Search for the cell housing the specified text and yield its [x, y] center coordinate. 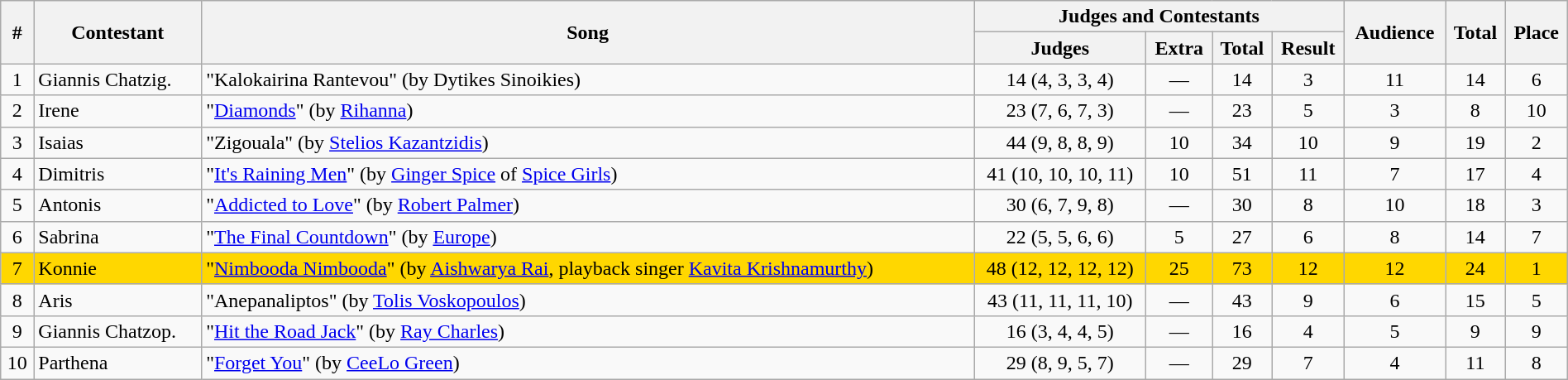
Isaias [117, 142]
Giannis Chatzop. [117, 331]
18 [1475, 205]
14 (4, 3, 3, 4) [1060, 79]
23 (7, 6, 7, 3) [1060, 111]
Result [1308, 48]
34 [1242, 142]
22 (5, 5, 6, 6) [1060, 237]
Song [588, 32]
30 (6, 7, 9, 8) [1060, 205]
24 [1475, 268]
Konnie [117, 268]
17 [1475, 174]
44 (9, 8, 8, 9) [1060, 142]
"Zigouala" (by Stelios Kazantzidis) [588, 142]
30 [1242, 205]
16 (3, 4, 4, 5) [1060, 331]
Sabrina [117, 237]
Judges [1060, 48]
23 [1242, 111]
73 [1242, 268]
"Forget You" (by CeeLo Green) [588, 363]
# [17, 32]
"Hit the Road Jack" (by Ray Charles) [588, 331]
Judges and Contestants [1159, 17]
Giannis Chatzig. [117, 79]
29 [1242, 363]
41 (10, 10, 10, 11) [1060, 174]
27 [1242, 237]
"Addicted to Love" (by Robert Palmer) [588, 205]
"Nimbooda Nimbooda" (by Aishwarya Rai, playback singer Kavita Krishnamurthy) [588, 268]
"Kalokairina Rantevou" (by Dytikes Sinoikies) [588, 79]
Audience [1394, 32]
25 [1179, 268]
43 [1242, 300]
48 (12, 12, 12, 12) [1060, 268]
"It's Raining Men" (by Ginger Spice of Spice Girls) [588, 174]
Antonis [117, 205]
19 [1475, 142]
51 [1242, 174]
16 [1242, 331]
Extra [1179, 48]
29 (8, 9, 5, 7) [1060, 363]
Dimitris [117, 174]
Parthena [117, 363]
15 [1475, 300]
Aris [117, 300]
"The Final Countdown" (by Europe) [588, 237]
Irene [117, 111]
"Diamonds" (by Rihanna) [588, 111]
"Anepanaliptos" (by Tolis Voskopoulos) [588, 300]
43 (11, 11, 11, 10) [1060, 300]
Place [1537, 32]
Contestant [117, 32]
